Provide the (X, Y) coordinate of the cell's center where the given text is located.  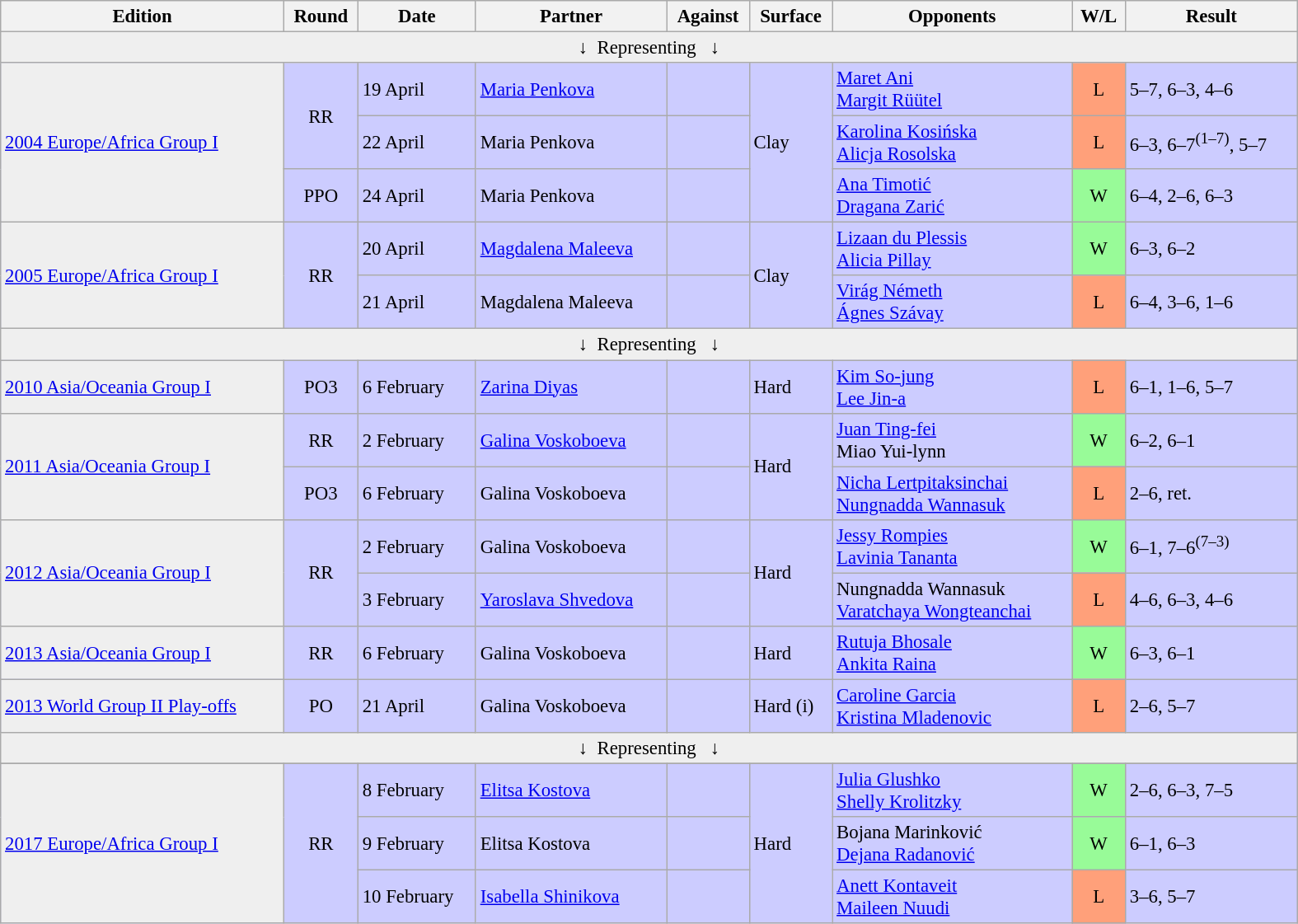
Isabella Shinikova (570, 897)
9 February (417, 844)
6–1, 7–6(7–3) (1211, 546)
10 February (417, 897)
Ana Timotić Dragana Zarić (953, 196)
Zarina Diyas (570, 387)
PPO (321, 196)
Edition (143, 16)
3 February (417, 600)
Surface (790, 16)
Jessy Rompies Lavinia Tananta (953, 546)
Lizaan du Plessis Alicia Pillay (953, 249)
2–6, 5–7 (1211, 706)
6–4, 2–6, 6–3 (1211, 196)
Kim So-jung Lee Jin-a (953, 387)
6–4, 3–6, 1–6 (1211, 302)
Caroline Garcia Kristina Mladenovic (953, 706)
5–7, 6–3, 4–6 (1211, 89)
2013 Asia/Oceania Group I (143, 653)
6–3, 6–1 (1211, 653)
Virág Németh Ágnes Szávay (953, 302)
Hard (i) (790, 706)
Bojana Marinković Dejana Radanović (953, 844)
Partner (570, 16)
Karolina Kosińska Alicja Rosolska (953, 143)
Rutuja Bhosale Ankita Raina (953, 653)
2004 Europe/Africa Group I (143, 143)
Round (321, 16)
Nungnadda Wannasuk Varatchaya Wongteanchai (953, 600)
2017 Europe/Africa Group I (143, 843)
Date (417, 16)
20 April (417, 249)
2012 Asia/Oceania Group I (143, 572)
6–3, 6–2 (1211, 249)
8 February (417, 790)
6–2, 6–1 (1211, 440)
4–6, 6–3, 4–6 (1211, 600)
19 April (417, 89)
2013 World Group II Play-offs (143, 706)
Juan Ting-fei Miao Yui-lynn (953, 440)
Opponents (953, 16)
2–6, ret. (1211, 493)
2005 Europe/Africa Group I (143, 275)
22 April (417, 143)
PO (321, 706)
6–1, 6–3 (1211, 844)
Result (1211, 16)
Julia Glushko Shelly Krolitzky (953, 790)
Anett Kontaveit Maileen Nuudi (953, 897)
W/L (1099, 16)
2–6, 6–3, 7–5 (1211, 790)
6–3, 6–7(1–7), 5–7 (1211, 143)
Nicha Lertpitaksinchai Nungnadda Wannasuk (953, 493)
Maret Ani Margit Rüütel (953, 89)
2010 Asia/Oceania Group I (143, 387)
Against (709, 16)
6–1, 1–6, 5–7 (1211, 387)
3–6, 5–7 (1211, 897)
Yaroslava Shvedova (570, 600)
2011 Asia/Oceania Group I (143, 467)
24 April (417, 196)
